Determine the (x, y) coordinate at the center of the cell enclosing the given text.  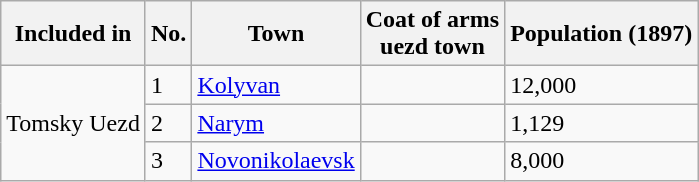
No. (168, 34)
Town (276, 34)
8,000 (602, 161)
Kolyvan (276, 85)
2 (168, 123)
Narym (276, 123)
3 (168, 161)
Coat of armsuezd town (432, 34)
1 (168, 85)
Population (1897) (602, 34)
Novonikolaevsk (276, 161)
12,000 (602, 85)
Tomsky Uezd (74, 123)
1,129 (602, 123)
Included in (74, 34)
